Identify which cell holds the provided text, then report its [X, Y] central coordinate. 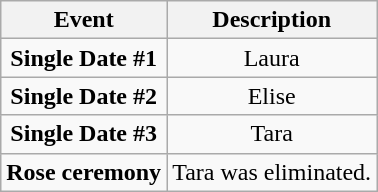
Elise [272, 96]
Laura [272, 58]
Tara was eliminated. [272, 172]
Single Date #2 [84, 96]
Single Date #3 [84, 134]
Single Date #1 [84, 58]
Description [272, 20]
Event [84, 20]
Tara [272, 134]
Rose ceremony [84, 172]
